Scan for the cell matching the given text and deliver its (x, y) coordinate at center. 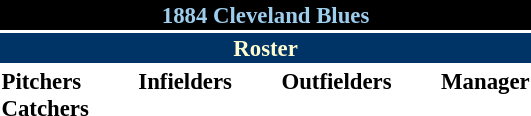
Roster (266, 48)
1884 Cleveland Blues (266, 15)
